Pinpoint the cell where the given text exists, returning its [x, y] midpoint coordinate. 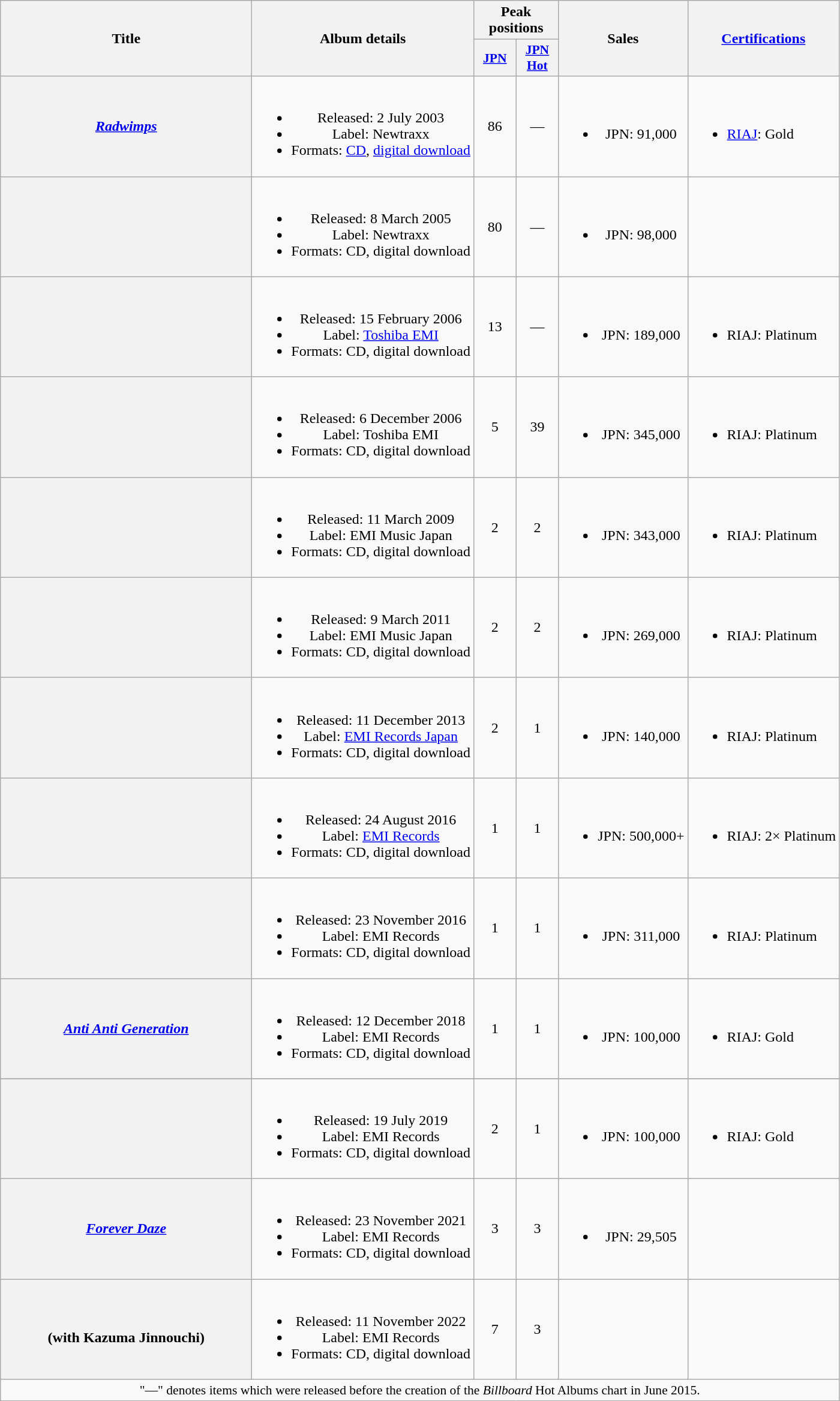
JPN: 91,000 [623, 126]
39 [538, 427]
Anti Anti Generation [126, 1028]
JPN: 269,000 [623, 628]
86 [496, 126]
JPN: 311,000 [623, 928]
Album details [363, 38]
Released: 24 August 2016 Label: EMI RecordsFormats: CD, digital download [363, 828]
JPN Hot [538, 58]
Forever Daze [126, 1229]
JPN: 29,505 [623, 1229]
5 [496, 427]
JPN: 500,000+ [623, 828]
Released: 6 December 2006 Label: Toshiba EMIFormats: CD, digital download [363, 427]
Released: 11 March 2009 Label: EMI Music JapanFormats: CD, digital download [363, 527]
RIAJ: 2× Platinum [763, 828]
Released: 15 February 2006 Label: Toshiba EMIFormats: CD, digital download [363, 326]
Certifications [763, 38]
13 [496, 326]
(with Kazuma Jinnouchi) [126, 1330]
"—" denotes items which were released before the creation of the Billboard Hot Albums chart in June 2015. [420, 1390]
JPN: 98,000 [623, 227]
Title [126, 38]
JPN: 189,000 [623, 326]
Peak positions [516, 20]
JPN: 140,000 [623, 727]
80 [496, 227]
Radwimps [126, 126]
Released: 12 December 2018 Label: EMI RecordsFormats: CD, digital download [363, 1028]
Released: 9 March 2011 Label: EMI Music JapanFormats: CD, digital download [363, 628]
JPN: 345,000 [623, 427]
JPN: 343,000 [623, 527]
JPN [496, 58]
Released: 23 November 2021Label: EMI RecordsFormats: CD, digital download [363, 1229]
Released: 23 November 2016 Label: EMI RecordsFormats: CD, digital download [363, 928]
Released: 19 July 2019 Label: EMI RecordsFormats: CD, digital download [363, 1129]
Released: 11 November 2022Label: EMI RecordsFormats: CD, digital download [363, 1330]
Sales [623, 38]
Released: 2 July 2003 Label: NewtraxxFormats: CD, digital download [363, 126]
7 [496, 1330]
Released: 11 December 2013 Label: EMI Records JapanFormats: CD, digital download [363, 727]
Released: 8 March 2005 Label: NewtraxxFormats: CD, digital download [363, 227]
